Pinpoint the cell where the given text exists, returning its [x, y] midpoint coordinate. 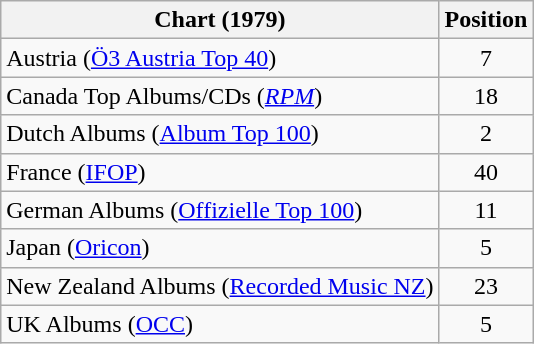
Canada Top Albums/CDs (RPM) [220, 96]
Position [486, 20]
Japan (Oricon) [220, 248]
18 [486, 96]
France (IFOP) [220, 172]
Austria (Ö3 Austria Top 40) [220, 58]
UK Albums (OCC) [220, 324]
40 [486, 172]
New Zealand Albums (Recorded Music NZ) [220, 286]
11 [486, 210]
Dutch Albums (Album Top 100) [220, 134]
German Albums (Offizielle Top 100) [220, 210]
Chart (1979) [220, 20]
23 [486, 286]
2 [486, 134]
7 [486, 58]
